Find where the given text appears and provide that cell's center as (X, Y) coordinate. 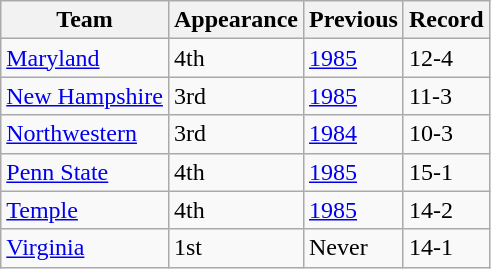
14-1 (446, 248)
Virginia (85, 248)
15-1 (446, 172)
Temple (85, 210)
11-3 (446, 96)
Record (446, 20)
1984 (353, 134)
Maryland (85, 58)
14-2 (446, 210)
Never (353, 248)
Appearance (236, 20)
Previous (353, 20)
Team (85, 20)
Penn State (85, 172)
12-4 (446, 58)
Northwestern (85, 134)
New Hampshire (85, 96)
1st (236, 248)
10-3 (446, 134)
